Return (X, Y) of the center of cell containing provided text 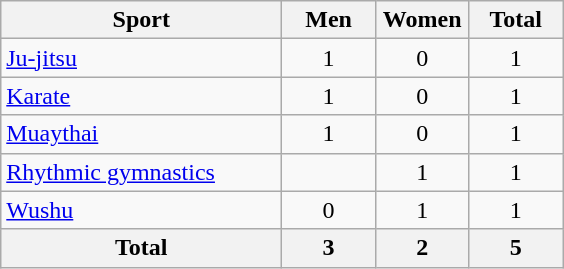
2 (422, 248)
Ju-jitsu (142, 58)
Karate (142, 96)
Muaythai (142, 134)
Women (422, 20)
Rhythmic gymnastics (142, 172)
Wushu (142, 210)
Sport (142, 20)
Men (329, 20)
3 (329, 248)
5 (516, 248)
